From the cell containing the given text, extract its center point as [x, y] coordinate. 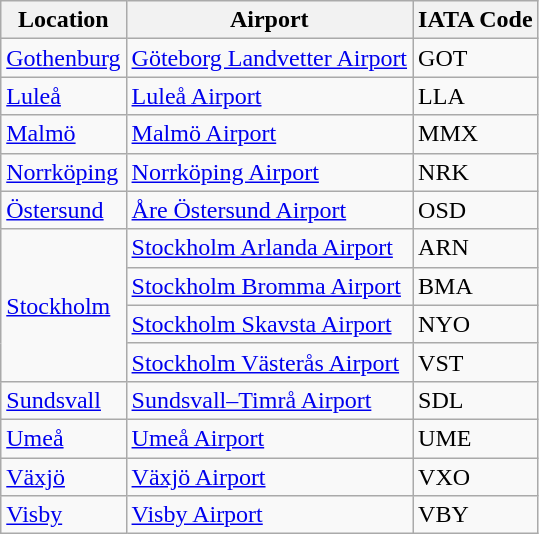
Visby [64, 515]
GOT [476, 58]
Sundsvall–Timrå Airport [270, 400]
OSD [476, 210]
VXO [476, 477]
MMX [476, 134]
Norrköping Airport [270, 172]
UME [476, 438]
Göteborg Landvetter Airport [270, 58]
Visby Airport [270, 515]
Stockholm Västerås Airport [270, 362]
Norrköping [64, 172]
Umeå [64, 438]
Malmö [64, 134]
SDL [476, 400]
Stockholm Arlanda Airport [270, 248]
BMA [476, 286]
Stockholm [64, 305]
NRK [476, 172]
ARN [476, 248]
VST [476, 362]
Luleå [64, 96]
NYO [476, 324]
Location [64, 20]
Växjö [64, 477]
Sundsvall [64, 400]
Växjö Airport [270, 477]
Malmö Airport [270, 134]
Luleå Airport [270, 96]
LLA [476, 96]
Gothenburg [64, 58]
Östersund [64, 210]
VBY [476, 515]
Stockholm Bromma Airport [270, 286]
Umeå Airport [270, 438]
Stockholm Skavsta Airport [270, 324]
Airport [270, 20]
IATA Code [476, 20]
Åre Östersund Airport [270, 210]
